Extract the (x, y) coordinate from the center of the cell holding the provided text.  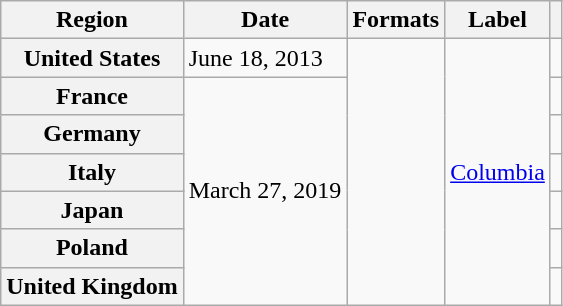
Italy (92, 172)
June 18, 2013 (265, 58)
Germany (92, 134)
United States (92, 58)
Region (92, 20)
France (92, 96)
Japan (92, 210)
Formats (396, 20)
Poland (92, 248)
Columbia (498, 172)
United Kingdom (92, 286)
Label (498, 20)
Date (265, 20)
March 27, 2019 (265, 191)
